For the text-containing cell, return its midpoint in (x, y) coordinate format. 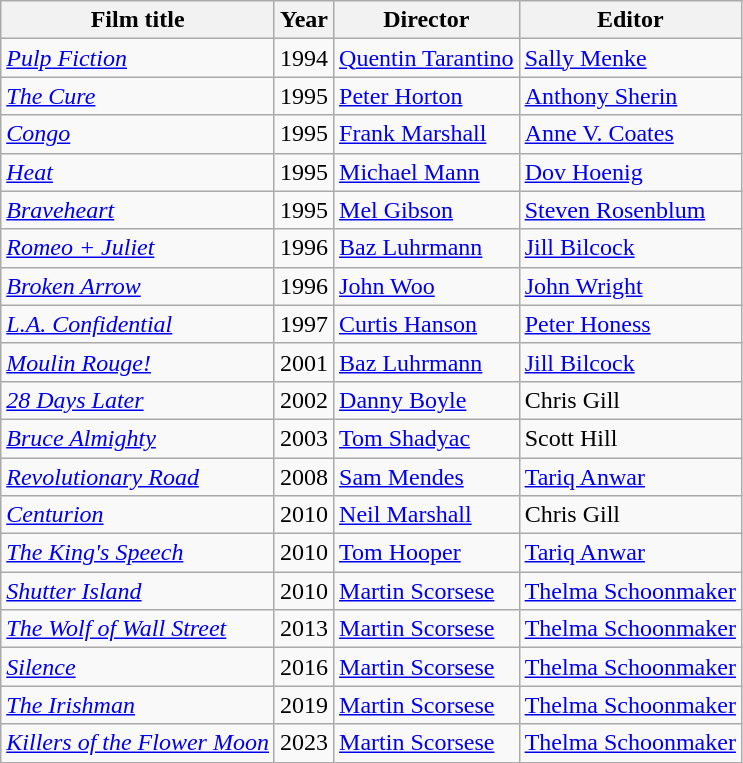
Moulin Rouge! (138, 362)
1997 (304, 324)
Year (304, 20)
2013 (304, 629)
2001 (304, 362)
Danny Boyle (427, 400)
2003 (304, 438)
Michael Mann (427, 172)
28 Days Later (138, 400)
2016 (304, 667)
Quentin Tarantino (427, 58)
Frank Marshall (427, 134)
Killers of the Flower Moon (138, 743)
Bruce Almighty (138, 438)
Sam Mendes (427, 477)
The Cure (138, 96)
Broken Arrow (138, 286)
Congo (138, 134)
Braveheart (138, 210)
Peter Horton (427, 96)
Curtis Hanson (427, 324)
Sally Menke (630, 58)
Dov Hoenig (630, 172)
Scott Hill (630, 438)
John Wright (630, 286)
L.A. Confidential (138, 324)
Anthony Sherin (630, 96)
John Woo (427, 286)
Editor (630, 20)
Peter Honess (630, 324)
Revolutionary Road (138, 477)
Romeo + Juliet (138, 248)
Director (427, 20)
The King's Speech (138, 553)
Centurion (138, 515)
The Wolf of Wall Street (138, 629)
Steven Rosenblum (630, 210)
Film title (138, 20)
Silence (138, 667)
Heat (138, 172)
Neil Marshall (427, 515)
Tom Hooper (427, 553)
Pulp Fiction (138, 58)
2002 (304, 400)
Tom Shadyac (427, 438)
Shutter Island (138, 591)
1994 (304, 58)
The Irishman (138, 705)
2023 (304, 743)
2019 (304, 705)
Anne V. Coates (630, 134)
2008 (304, 477)
Mel Gibson (427, 210)
